Scan for the cell matching the given text and deliver its (X, Y) coordinate at center. 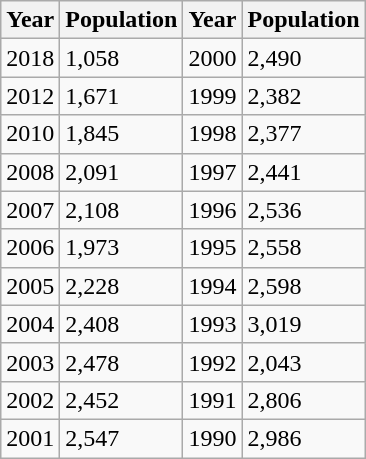
1997 (212, 172)
1,671 (122, 96)
2,377 (304, 134)
2008 (30, 172)
2,490 (304, 58)
1991 (212, 400)
2,441 (304, 172)
1993 (212, 324)
2018 (30, 58)
2002 (30, 400)
2010 (30, 134)
2,986 (304, 438)
2,228 (122, 286)
2000 (212, 58)
2,452 (122, 400)
1990 (212, 438)
2,478 (122, 362)
1992 (212, 362)
1995 (212, 248)
2004 (30, 324)
2001 (30, 438)
2,382 (304, 96)
1999 (212, 96)
2,558 (304, 248)
2,806 (304, 400)
1,058 (122, 58)
2,408 (122, 324)
2,536 (304, 210)
2006 (30, 248)
2,108 (122, 210)
1,845 (122, 134)
2,043 (304, 362)
1996 (212, 210)
2005 (30, 286)
2,547 (122, 438)
2,091 (122, 172)
2003 (30, 362)
1,973 (122, 248)
2012 (30, 96)
2,598 (304, 286)
1994 (212, 286)
3,019 (304, 324)
2007 (30, 210)
1998 (212, 134)
